Determine the [x, y] coordinate at the center of the cell enclosing the given text.  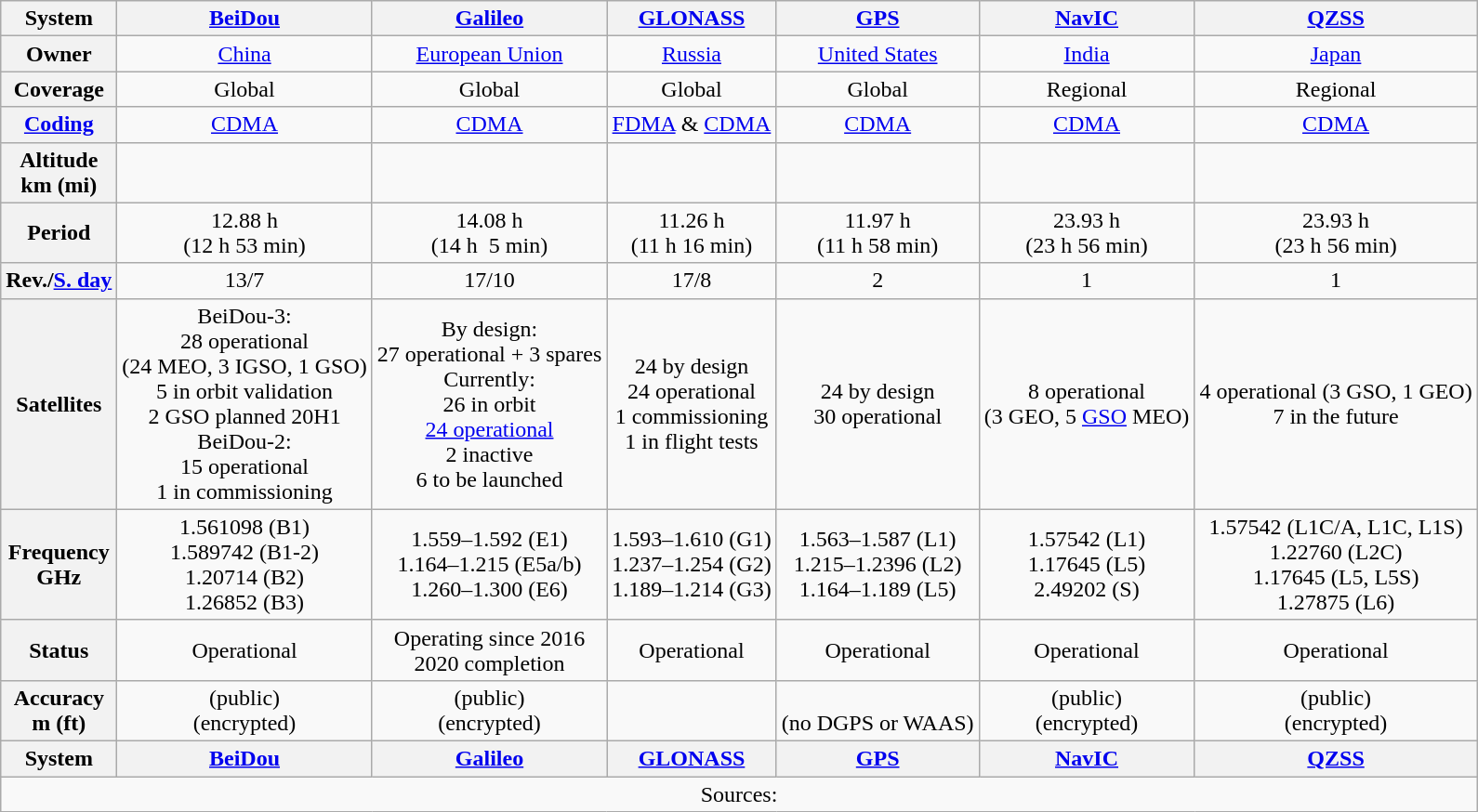
24 by design24 operational1 commissioning1 in flight tests [692, 403]
17/8 [692, 281]
By design:27 operational + 3 sparesCurrently:26 in orbit24 operational2 inactive6 to be launched [489, 403]
4 operational (3 GSO, 1 GEO)7 in the future [1336, 403]
Status [59, 650]
Russia [692, 54]
1.593–1.610 (G1)1.237–1.254 (G2)1.189–1.214 (G3) [692, 565]
11.97 h (11 h 58 min) [878, 232]
FrequencyGHz [59, 565]
Japan [1336, 54]
FDMA & CDMA [692, 124]
1.561098 (B1)1.589742 (B1-2)1.20714 (B2)1.26852 (B3) [244, 565]
Satellites [59, 403]
2 [878, 281]
Altitudekm (mi) [59, 173]
Rev./S. day [59, 281]
17/10 [489, 281]
8 operational(3 GEO, 5 GSO MEO) [1087, 403]
13/7 [244, 281]
Coding [59, 124]
24 by design30 operational [878, 403]
1.563–1.587 (L1)1.215–1.2396 (L2)1.164–1.189 (L5) [878, 565]
Coverage [59, 89]
European Union [489, 54]
Sources: [739, 794]
India [1087, 54]
Period [59, 232]
Operating since 20162020 completion [489, 650]
1.57542 (L1C/A, L1C, L1S)1.22760 (L2C)1.17645 (L5, L5S)1.27875 (L6) [1336, 565]
Accuracym (ft) [59, 710]
China [244, 54]
12.88 h (12 h 53 min) [244, 232]
Owner [59, 54]
United States [878, 54]
1.57542 (L1)1.17645 (L5)2.49202 (S) [1087, 565]
1.559–1.592 (E1)1.164–1.215 (E5a/b)1.260–1.300 (E6) [489, 565]
BeiDou-3: 28 operational (24 MEO, 3 IGSO, 1 GSO) 5 in orbit validation 2 GSO planned 20H1BeiDou-2: 15 operational 1 in commissioning [244, 403]
11.26 h (11 h 16 min) [692, 232]
14.08 h (14 h 5 min) [489, 232]
(no DGPS or WAAS) [878, 710]
